Locate the cell with the specified text and output its (x, y) center coordinate. 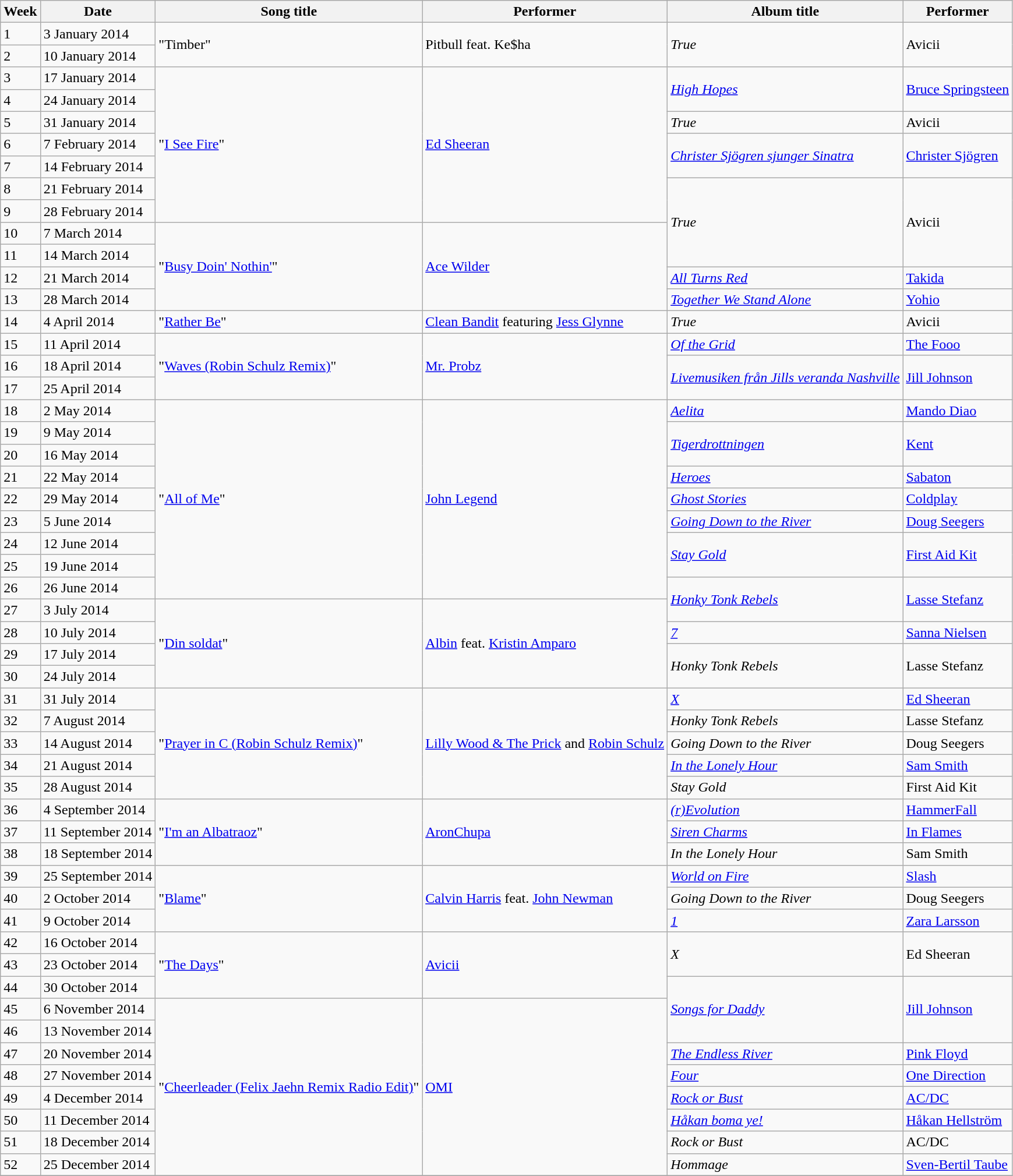
12 (20, 278)
46 (20, 1032)
Mr. Probz (545, 366)
13 November 2014 (98, 1032)
"Waves (Robin Schulz Remix)" (289, 366)
2 May 2014 (98, 411)
"I See Fire" (289, 144)
39 (20, 876)
20 November 2014 (98, 1054)
Albin feat. Kristin Amparo (545, 643)
Slash (958, 876)
48 (20, 1076)
Yohio (958, 300)
11 (20, 255)
Aelita (785, 411)
14 (20, 322)
Pink Floyd (958, 1054)
"Blame" (289, 898)
30 October 2014 (98, 987)
14 March 2014 (98, 255)
18 (20, 411)
14 February 2014 (98, 167)
14 August 2014 (98, 743)
One Direction (958, 1076)
Songs for Daddy (785, 1009)
Together We Stand Alone (785, 300)
6 (20, 144)
5 (20, 122)
HammerFall (958, 810)
10 January 2014 (98, 56)
4 December 2014 (98, 1098)
24 January 2014 (98, 100)
13 (20, 300)
Clean Bandit featuring Jess Glynne (545, 322)
Song title (289, 12)
18 December 2014 (98, 1142)
World on Fire (785, 876)
25 April 2014 (98, 389)
4 April 2014 (98, 322)
Sanna Nielsen (958, 632)
Week (20, 12)
43 (20, 965)
36 (20, 810)
26 (20, 588)
31 July 2014 (98, 699)
3 July 2014 (98, 610)
16 May 2014 (98, 455)
28 March 2014 (98, 300)
AronChupa (545, 832)
9 May 2014 (98, 433)
23 (20, 521)
"All of Me" (289, 500)
Pitbull feat. Ke$ha (545, 45)
31 (20, 699)
Of the Grid (785, 344)
37 (20, 832)
Mando Diao (958, 411)
28 (20, 632)
29 (20, 655)
19 June 2014 (98, 566)
"Busy Doin' Nothin'" (289, 266)
33 (20, 743)
Zara Larsson (958, 920)
24 July 2014 (98, 677)
Lilly Wood & The Prick and Robin Schulz (545, 743)
21 March 2014 (98, 278)
5 June 2014 (98, 521)
"Timber" (289, 45)
Calvin Harris feat. John Newman (545, 898)
Album title (785, 12)
"Din soldat" (289, 643)
John Legend (545, 500)
29 May 2014 (98, 499)
21 (20, 477)
Tigerdrottningen (785, 444)
25 (20, 566)
11 April 2014 (98, 344)
8 (20, 189)
26 June 2014 (98, 588)
22 May 2014 (98, 477)
28 August 2014 (98, 787)
Ghost Stories (785, 499)
Hommage (785, 1164)
3 January 2014 (98, 34)
50 (20, 1120)
49 (20, 1098)
11 December 2014 (98, 1120)
4 (20, 100)
3 (20, 78)
16 October 2014 (98, 942)
17 July 2014 (98, 655)
30 (20, 677)
4 September 2014 (98, 810)
19 (20, 433)
Siren Charms (785, 832)
16 (20, 366)
7 March 2014 (98, 233)
15 (20, 344)
9 (20, 211)
Livemusiken från Jills veranda Nashville (785, 377)
17 January 2014 (98, 78)
38 (20, 854)
47 (20, 1054)
OMI (545, 1087)
The Fooo (958, 344)
12 June 2014 (98, 543)
32 (20, 721)
25 September 2014 (98, 876)
2 (20, 56)
27 November 2014 (98, 1076)
Håkan Hellström (958, 1120)
18 April 2014 (98, 366)
11 September 2014 (98, 832)
40 (20, 898)
7 August 2014 (98, 721)
"Cheerleader (Felix Jaehn Remix Radio Edit)" (289, 1087)
24 (20, 543)
High Hopes (785, 89)
23 October 2014 (98, 965)
21 February 2014 (98, 189)
Coldplay (958, 499)
Ace Wilder (545, 266)
44 (20, 987)
Christer Sjögren (958, 156)
Håkan boma ye! (785, 1120)
10 July 2014 (98, 632)
(r)Evolution (785, 810)
In Flames (958, 832)
31 January 2014 (98, 122)
7 February 2014 (98, 144)
17 (20, 389)
Sven-Bertil Taube (958, 1164)
52 (20, 1164)
Kent (958, 444)
25 December 2014 (98, 1164)
"The Days" (289, 965)
41 (20, 920)
Four (785, 1076)
45 (20, 1009)
34 (20, 765)
"Prayer in C (Robin Schulz Remix)" (289, 743)
All Turns Red (785, 278)
51 (20, 1142)
Date (98, 12)
9 October 2014 (98, 920)
"Rather Be" (289, 322)
18 September 2014 (98, 854)
Heroes (785, 477)
2 October 2014 (98, 898)
27 (20, 610)
22 (20, 499)
Takida (958, 278)
21 August 2014 (98, 765)
The Endless River (785, 1054)
Christer Sjögren sjunger Sinatra (785, 156)
28 February 2014 (98, 211)
Sabaton (958, 477)
35 (20, 787)
42 (20, 942)
10 (20, 233)
6 November 2014 (98, 1009)
"I'm an Albatraoz" (289, 832)
Bruce Springsteen (958, 89)
20 (20, 455)
